Capture the cell that displays the provided text and extract its (X, Y) central coordinate. 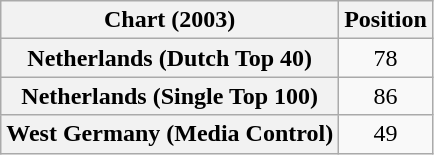
Netherlands (Dutch Top 40) (170, 58)
86 (386, 96)
Netherlands (Single Top 100) (170, 96)
49 (386, 134)
Position (386, 20)
Chart (2003) (170, 20)
78 (386, 58)
West Germany (Media Control) (170, 134)
